Return (X, Y) of the center of cell containing provided text 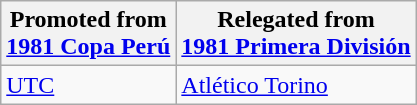
UTC (88, 85)
Relegated from1981 Primera División (296, 34)
Atlético Torino (296, 85)
Promoted from1981 Copa Perú (88, 34)
